Search for the cell housing the specified text and yield its [x, y] center coordinate. 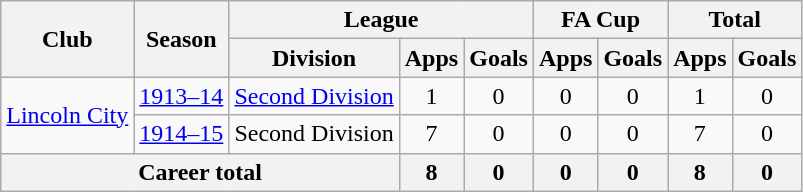
Division [314, 58]
Lincoln City [68, 115]
FA Cup [600, 20]
League [382, 20]
1913–14 [182, 96]
Total [735, 20]
Career total [200, 172]
Season [182, 39]
Club [68, 39]
1914–15 [182, 134]
